Detect which cell encompasses the target text, then output its [x, y] center coordinate. 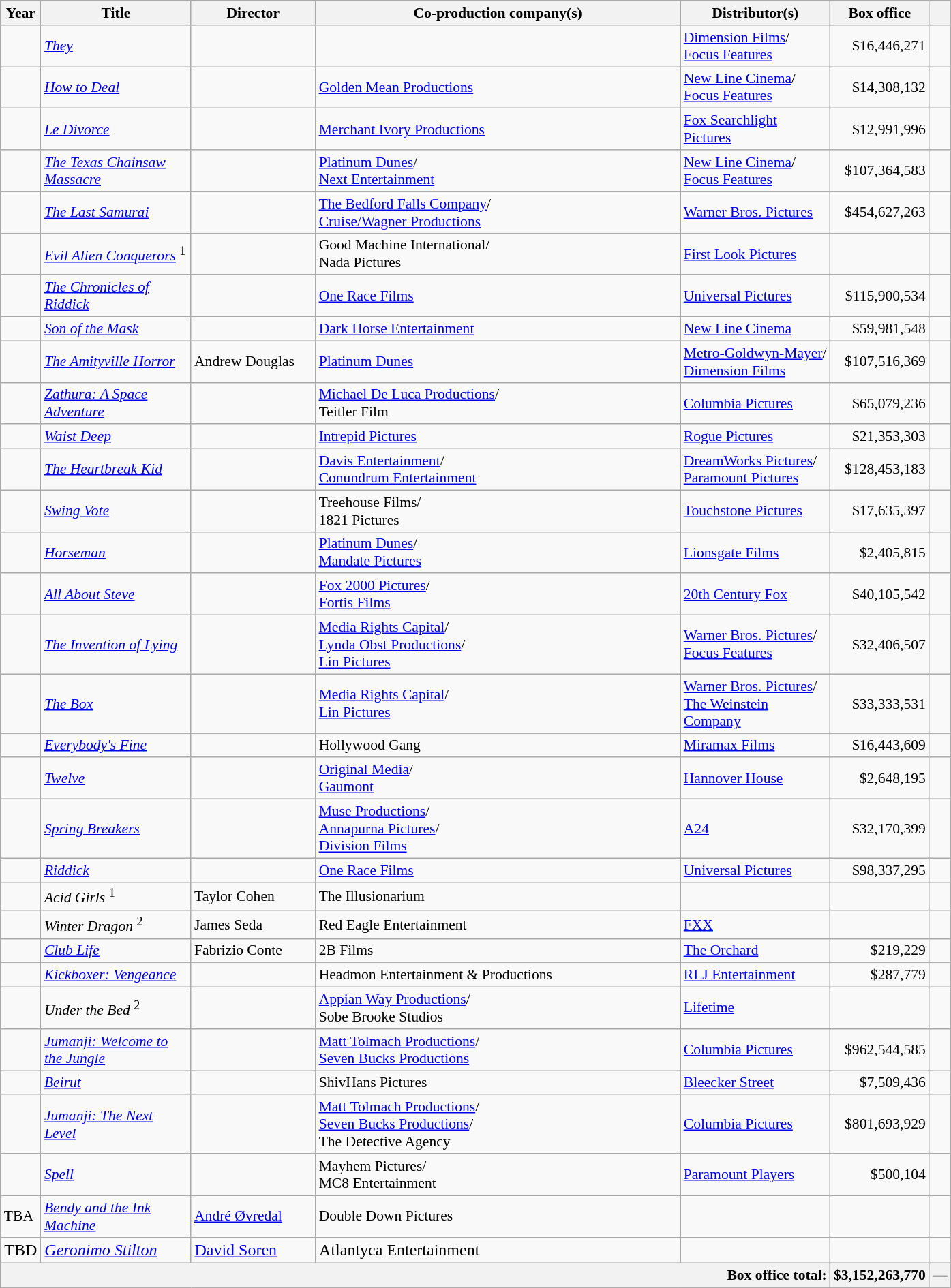
Warner Bros. Pictures/Focus Features [755, 645]
Treehouse Films/1821 Pictures [498, 511]
Year [20, 13]
Acid Girls 1 [116, 895]
$40,105,542 [879, 594]
The Texas Chainsaw Massacre [116, 170]
Box office [879, 13]
$32,170,399 [879, 829]
Red Eagle Entertainment [498, 924]
Warner Bros. Pictures [755, 213]
Mayhem Pictures/MC8 Entertainment [498, 1175]
Double Down Pictures [498, 1216]
Michael De Luca Productions/Teitler Film [498, 403]
Merchant Ivory Productions [498, 129]
Intrepid Pictures [498, 436]
Taylor Cohen [254, 895]
$59,981,548 [879, 328]
Rogue Pictures [755, 436]
$17,635,397 [879, 511]
$128,453,183 [879, 469]
Waist Deep [116, 436]
$107,364,583 [879, 170]
$32,406,507 [879, 645]
Twelve [116, 778]
The Invention of Lying [116, 645]
Director [254, 13]
ShivHans Pictures [498, 1083]
Distributor(s) [755, 13]
Fox Searchlight Pictures [755, 129]
Le Divorce [116, 129]
$2,648,195 [879, 778]
Bendy and the Ink Machine [116, 1216]
First Look Pictures [755, 254]
The Chronicles of Riddick [116, 296]
$98,337,295 [879, 870]
Spell [116, 1175]
Fabrizio Conte [254, 951]
The Box [116, 703]
Headmon Entertainment & Productions [498, 975]
The Last Samurai [116, 213]
The Heartbreak Kid [116, 469]
Swing Vote [116, 511]
They [116, 45]
$115,900,534 [879, 296]
Evil Alien Conquerors 1 [116, 254]
The Bedford Falls Company/Cruise/Wagner Productions [498, 213]
A24 [755, 829]
Paramount Players [755, 1175]
How to Deal [116, 87]
The Orchard [755, 951]
$16,446,271 [879, 45]
2B Films [498, 951]
Appian Way Productions/Sobe Brooke Studios [498, 1007]
Media Rights Capital/Lynda Obst Productions/Lin Pictures [498, 645]
André Øvredal [254, 1216]
Everybody's Fine [116, 746]
Riddick [116, 870]
Box office total: [416, 1275]
Bleecker Street [755, 1083]
Lionsgate Films [755, 552]
Zathura: A Space Adventure [116, 403]
Jumanji: Welcome to the Jungle [116, 1049]
Media Rights Capital/Lin Pictures [498, 703]
Dimension Films/Focus Features [755, 45]
Title [116, 13]
$21,353,303 [879, 436]
Atlantyca Entertainment [498, 1250]
All About Steve [116, 594]
$65,079,236 [879, 403]
Fox 2000 Pictures/Fortis Films [498, 594]
Good Machine International/Nada Pictures [498, 254]
Dark Horse Entertainment [498, 328]
$2,405,815 [879, 552]
Miramax Films [755, 746]
The Illusionarium [498, 895]
Club Life [116, 951]
Warner Bros. Pictures/The Weinstein Company [755, 703]
James Seda [254, 924]
Metro-Goldwyn-Mayer/Dimension Films [755, 361]
FXX [755, 924]
New Line Cinema [755, 328]
Spring Breakers [116, 829]
$801,693,929 [879, 1124]
RLJ Entertainment [755, 975]
Touchstone Pictures [755, 511]
Under the Bed 2 [116, 1007]
Davis Entertainment/Conundrum Entertainment [498, 469]
Kickboxer: Vengeance [116, 975]
Platinum Dunes/Next Entertainment [498, 170]
Lifetime [755, 1007]
Matt Tolmach Productions/Seven Bucks Productions [498, 1049]
TBD [20, 1250]
Geronimo Stilton [116, 1250]
$962,544,585 [879, 1049]
David Soren [254, 1250]
Matt Tolmach Productions/Seven Bucks Productions/The Detective Agency [498, 1124]
Horseman [116, 552]
Hannover House [755, 778]
$454,627,263 [879, 213]
Platinum Dunes [498, 361]
$12,991,996 [879, 129]
Son of the Mask [116, 328]
Hollywood Gang [498, 746]
Andrew Douglas [254, 361]
Winter Dragon 2 [116, 924]
$500,104 [879, 1175]
Platinum Dunes/Mandate Pictures [498, 552]
20th Century Fox [755, 594]
Original Media/Gaumont [498, 778]
TBA [20, 1216]
$219,229 [879, 951]
$287,779 [879, 975]
$33,333,531 [879, 703]
$107,516,369 [879, 361]
DreamWorks Pictures/Paramount Pictures [755, 469]
Jumanji: The Next Level [116, 1124]
Golden Mean Productions [498, 87]
$14,308,132 [879, 87]
$7,509,436 [879, 1083]
Muse Productions/Annapurna Pictures/Division Films [498, 829]
The Amityville Horror [116, 361]
$16,443,609 [879, 746]
— [940, 1275]
Co-production company(s) [498, 13]
Beirut [116, 1083]
$3,152,263,770 [879, 1275]
